Provide the (x, y) coordinate of the cell's center where the given text is located.  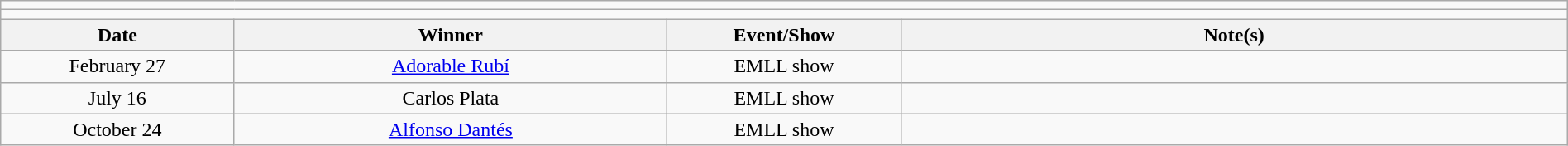
October 24 (117, 129)
Event/Show (784, 35)
February 27 (117, 66)
Winner (451, 35)
Date (117, 35)
July 16 (117, 98)
Carlos Plata (451, 98)
Adorable Rubí (451, 66)
Alfonso Dantés (451, 129)
Note(s) (1234, 35)
